Return the (X, Y) coordinate for the center point of the cell that contains the specified text.  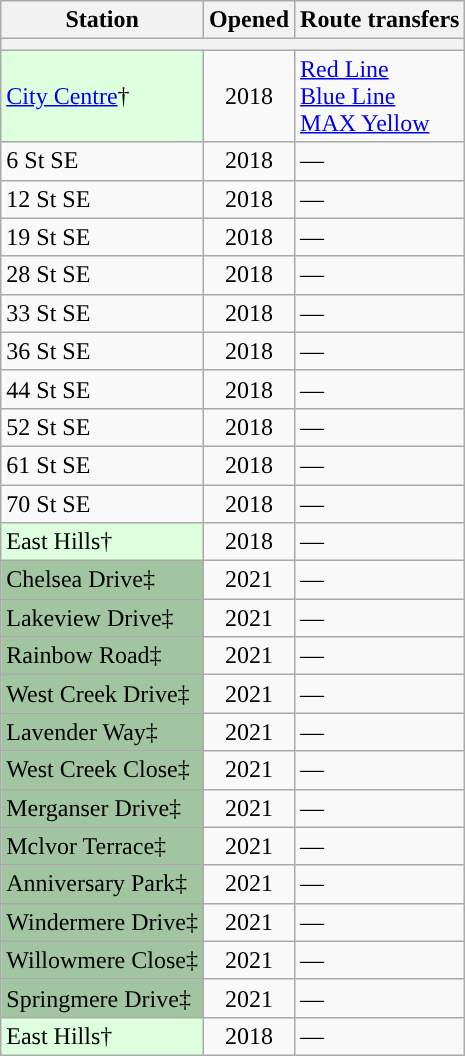
West Creek Drive‡ (102, 694)
Merganser Drive‡ (102, 808)
Opened (248, 20)
Station (102, 20)
Mclvor Terrace‡ (102, 846)
52 St SE (102, 427)
Anniversary Park‡ (102, 884)
Springmere Drive‡ (102, 998)
36 St SE (102, 351)
70 St SE (102, 503)
44 St SE (102, 389)
12 St SE (102, 199)
West Creek Close‡ (102, 770)
Chelsea Drive‡ (102, 580)
28 St SE (102, 275)
Lakeview Drive‡ (102, 618)
Windermere Drive‡ (102, 922)
19 St SE (102, 237)
61 St SE (102, 465)
City Centre† (102, 96)
Lavender Way‡ (102, 732)
Willowmere Close‡ (102, 960)
Red Line Blue Line MAX Yellow (380, 96)
33 St SE (102, 313)
Route transfers (380, 20)
Rainbow Road‡ (102, 656)
6 St SE (102, 161)
